Identify which cell holds the provided text, then report its (x, y) central coordinate. 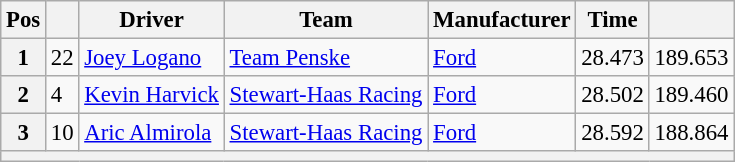
3 (24, 133)
28.592 (612, 133)
Driver (152, 20)
Time (612, 20)
189.460 (692, 95)
Team (326, 20)
Team Penske (326, 58)
Pos (24, 20)
Joey Logano (152, 58)
188.864 (692, 133)
22 (62, 58)
2 (24, 95)
189.653 (692, 58)
Kevin Harvick (152, 95)
28.502 (612, 95)
28.473 (612, 58)
10 (62, 133)
Aric Almirola (152, 133)
1 (24, 58)
4 (62, 95)
Manufacturer (502, 20)
